Return the (X, Y) coordinate for the center point of the cell that contains the specified text.  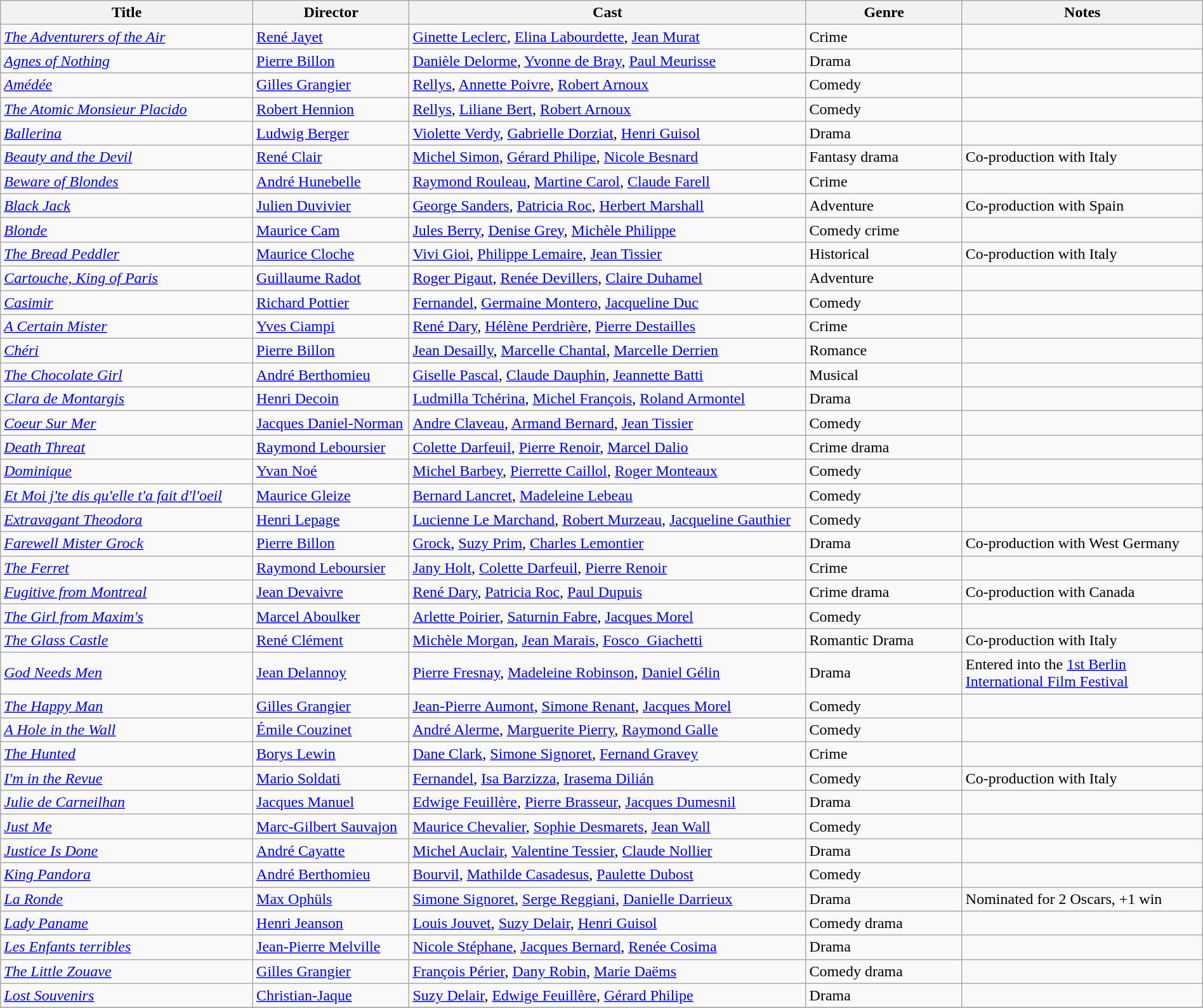
André Alerme, Marguerite Pierry, Raymond Galle (608, 730)
Black Jack (127, 206)
Colette Darfeuil, Pierre Renoir, Marcel Dalio (608, 447)
René Dary, Hélène Perdrière, Pierre Destailles (608, 327)
The Adventurers of the Air (127, 37)
Justice Is Done (127, 851)
Ludwig Berger (331, 133)
Maurice Cam (331, 230)
George Sanders, Patricia Roc, Herbert Marshall (608, 206)
Guillaume Radot (331, 278)
Jany Holt, Colette Darfeuil, Pierre Renoir (608, 568)
Michèle Morgan, Jean Marais, Fosco_Giachetti (608, 640)
Andre Claveau, Armand Bernard, Jean Tissier (608, 423)
Rellys, Annette Poivre, Robert Arnoux (608, 85)
La Ronde (127, 899)
Farewell Mister Grock (127, 544)
Director (331, 13)
Jean Desailly, Marcelle Chantal, Marcelle Derrien (608, 351)
Violette Verdy, Gabrielle Dorziat, Henri Guisol (608, 133)
Genre (884, 13)
Michel Simon, Gérard Philipe, Nicole Besnard (608, 157)
I'm in the Revue (127, 778)
Louis Jouvet, Suzy Delair, Henri Guisol (608, 923)
Marcel Aboulker (331, 616)
Suzy Delair, Edwige Feuillère, Gérard Philipe (608, 995)
The Bread Peddler (127, 254)
Comedy crime (884, 230)
Ballerina (127, 133)
Agnes of Nothing (127, 61)
Death Threat (127, 447)
Co-production with Canada (1082, 592)
Henri Jeanson (331, 923)
Title (127, 13)
François Périer, Dany Robin, Marie Daëms (608, 971)
Arlette Poirier, Saturnin Fabre, Jacques Morel (608, 616)
Dominique (127, 471)
Giselle Pascal, Claude Dauphin, Jeannette Batti (608, 375)
René Jayet (331, 37)
Bourvil, Mathilde Casadesus, Paulette Dubost (608, 875)
Clara de Montargis (127, 399)
The Happy Man (127, 706)
Vivi Gioi, Philippe Lemaire, Jean Tissier (608, 254)
Entered into the 1st Berlin International Film Festival (1082, 672)
Chéri (127, 351)
Fernandel, Germaine Montero, Jacqueline Duc (608, 303)
Cartouche, King of Paris (127, 278)
Mario Soldati (331, 778)
Yvan Noé (331, 471)
Max Ophüls (331, 899)
God Needs Men (127, 672)
Jacques Daniel-Norman (331, 423)
Richard Pottier (331, 303)
Blonde (127, 230)
Dane Clark, Simone Signoret, Fernand Gravey (608, 754)
Jean Devaivre (331, 592)
Et Moi j'te dis qu'elle t'a fait d'l'oeil (127, 495)
Danièle Delorme, Yvonne de Bray, Paul Meurisse (608, 61)
Henri Lepage (331, 520)
Michel Auclair, Valentine Tessier, Claude Nollier (608, 851)
Extravagant Theodora (127, 520)
André Cayatte (331, 851)
Bernard Lancret, Madeleine Lebeau (608, 495)
Jules Berry, Denise Grey, Michèle Philippe (608, 230)
Nicole Stéphane, Jacques Bernard, Renée Cosima (608, 947)
The Chocolate Girl (127, 375)
Fugitive from Montreal (127, 592)
Henri Decoin (331, 399)
Rellys, Liliane Bert, Robert Arnoux (608, 109)
The Little Zouave (127, 971)
Ludmilla Tchérina, Michel François, Roland Armontel (608, 399)
Jean Delannoy (331, 672)
Yves Ciampi (331, 327)
Jean-Pierre Melville (331, 947)
Beware of Blondes (127, 181)
Émile Couzinet (331, 730)
Michel Barbey, Pierrette Caillol, Roger Monteaux (608, 471)
Coeur Sur Mer (127, 423)
Just Me (127, 827)
King Pandora (127, 875)
Romantic Drama (884, 640)
Pierre Fresnay, Madeleine Robinson, Daniel Gélin (608, 672)
A Hole in the Wall (127, 730)
Julie de Carneilhan (127, 802)
The Glass Castle (127, 640)
The Girl from Maxim's (127, 616)
René Clair (331, 157)
André Hunebelle (331, 181)
Jean-Pierre Aumont, Simone Renant, Jacques Morel (608, 706)
Maurice Gleize (331, 495)
René Clément (331, 640)
Raymond Rouleau, Martine Carol, Claude Farell (608, 181)
Lost Souvenirs (127, 995)
Casimir (127, 303)
The Ferret (127, 568)
Robert Hennion (331, 109)
Julien Duvivier (331, 206)
Co-production with Spain (1082, 206)
Maurice Chevalier, Sophie Desmarets, Jean Wall (608, 827)
Amédée (127, 85)
Nominated for 2 Oscars, +1 win (1082, 899)
Notes (1082, 13)
Grock, Suzy Prim, Charles Lemontier (608, 544)
A Certain Mister (127, 327)
Les Enfants terribles (127, 947)
René Dary, Patricia Roc, Paul Dupuis (608, 592)
Fantasy drama (884, 157)
Maurice Cloche (331, 254)
Beauty and the Devil (127, 157)
Lucienne Le Marchand, Robert Murzeau, Jacqueline Gauthier (608, 520)
Borys Lewin (331, 754)
Christian-Jaque (331, 995)
Historical (884, 254)
Jacques Manuel (331, 802)
Lady Paname (127, 923)
Co-production with West Germany (1082, 544)
Ginette Leclerc, Elina Labourdette, Jean Murat (608, 37)
Marc-Gilbert Sauvajon (331, 827)
The Hunted (127, 754)
Edwige Feuillère, Pierre Brasseur, Jacques Dumesnil (608, 802)
Romance (884, 351)
The Atomic Monsieur Placido (127, 109)
Roger Pigaut, Renée Devillers, Claire Duhamel (608, 278)
Cast (608, 13)
Musical (884, 375)
Fernandel, Isa Barzizza, Irasema Dilián (608, 778)
Simone Signoret, Serge Reggiani, Danielle Darrieux (608, 899)
